Output the [x, y] coordinate of the center of the cell containing the given text.  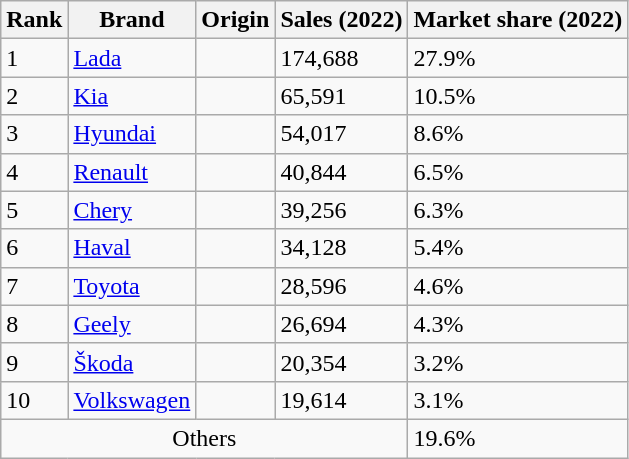
Toyota [132, 286]
2 [34, 96]
3 [34, 134]
6.5% [518, 172]
Haval [132, 248]
Renault [132, 172]
Brand [132, 20]
Origin [236, 20]
Market share (2022) [518, 20]
54,017 [342, 134]
5.4% [518, 248]
4.3% [518, 324]
Others [204, 438]
6.3% [518, 210]
39,256 [342, 210]
34,128 [342, 248]
8.6% [518, 134]
4.6% [518, 286]
3.2% [518, 362]
Kia [132, 96]
Volkswagen [132, 400]
5 [34, 210]
19.6% [518, 438]
19,614 [342, 400]
Sales (2022) [342, 20]
Chery [132, 210]
6 [34, 248]
20,354 [342, 362]
Hyundai [132, 134]
8 [34, 324]
4 [34, 172]
Lada [132, 58]
26,694 [342, 324]
9 [34, 362]
7 [34, 286]
174,688 [342, 58]
1 [34, 58]
40,844 [342, 172]
Rank [34, 20]
Škoda [132, 362]
65,591 [342, 96]
3.1% [518, 400]
Geely [132, 324]
28,596 [342, 286]
10 [34, 400]
27.9% [518, 58]
10.5% [518, 96]
